Search for the cell housing the specified text and yield its (x, y) center coordinate. 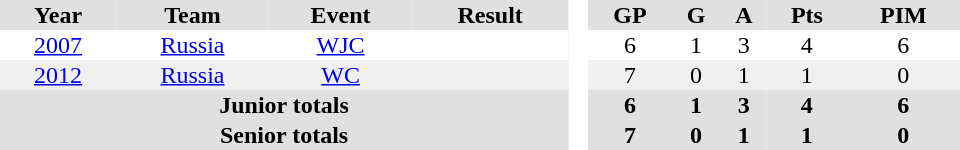
Year (58, 15)
A (744, 15)
2012 (58, 75)
Senior totals (284, 135)
Pts (807, 15)
Event (341, 15)
Team (192, 15)
WJC (341, 45)
PIM (904, 15)
2007 (58, 45)
WC (341, 75)
Result (490, 15)
Junior totals (284, 105)
GP (630, 15)
G (696, 15)
